Identify which cell holds the provided text, then report its [x, y] central coordinate. 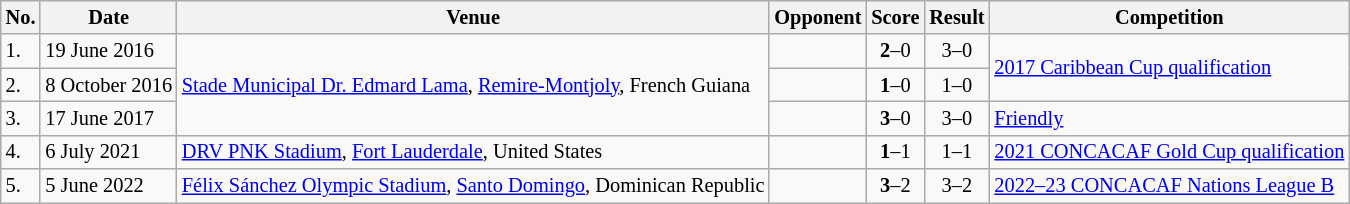
Félix Sánchez Olympic Stadium, Santo Domingo, Dominican Republic [473, 186]
8 October 2016 [108, 85]
Date [108, 17]
Result [956, 17]
3. [21, 118]
Opponent [818, 17]
2022–23 CONCACAF Nations League B [1169, 186]
Stade Municipal Dr. Edmard Lama, Remire-Montjoly, French Guiana [473, 84]
No. [21, 17]
17 June 2017 [108, 118]
Venue [473, 17]
19 June 2016 [108, 51]
DRV PNK Stadium, Fort Lauderdale, United States [473, 152]
4. [21, 152]
Competition [1169, 17]
6 July 2021 [108, 152]
2–0 [895, 51]
5 June 2022 [108, 186]
2. [21, 85]
Friendly [1169, 118]
5. [21, 186]
Score [895, 17]
2017 Caribbean Cup qualification [1169, 68]
1. [21, 51]
2021 CONCACAF Gold Cup qualification [1169, 152]
